Identify which cell holds the provided text, then report its (X, Y) central coordinate. 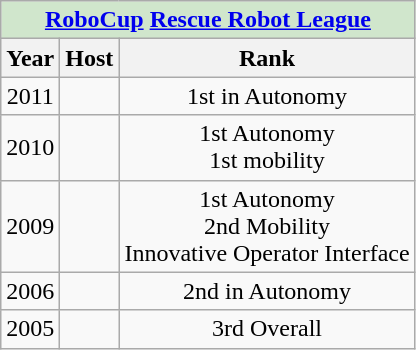
2nd in Autonomy (267, 291)
2005 (30, 329)
1st Autonomy 1st mobility (267, 148)
Host (90, 58)
1st in Autonomy (267, 96)
RoboCup Rescue Robot League (208, 20)
Rank (267, 58)
Year (30, 58)
2006 (30, 291)
2011 (30, 96)
1st Autonomy 2nd Mobility Innovative Operator Interface (267, 226)
2009 (30, 226)
2010 (30, 148)
3rd Overall (267, 329)
